Search for the cell housing the specified text and yield its (x, y) center coordinate. 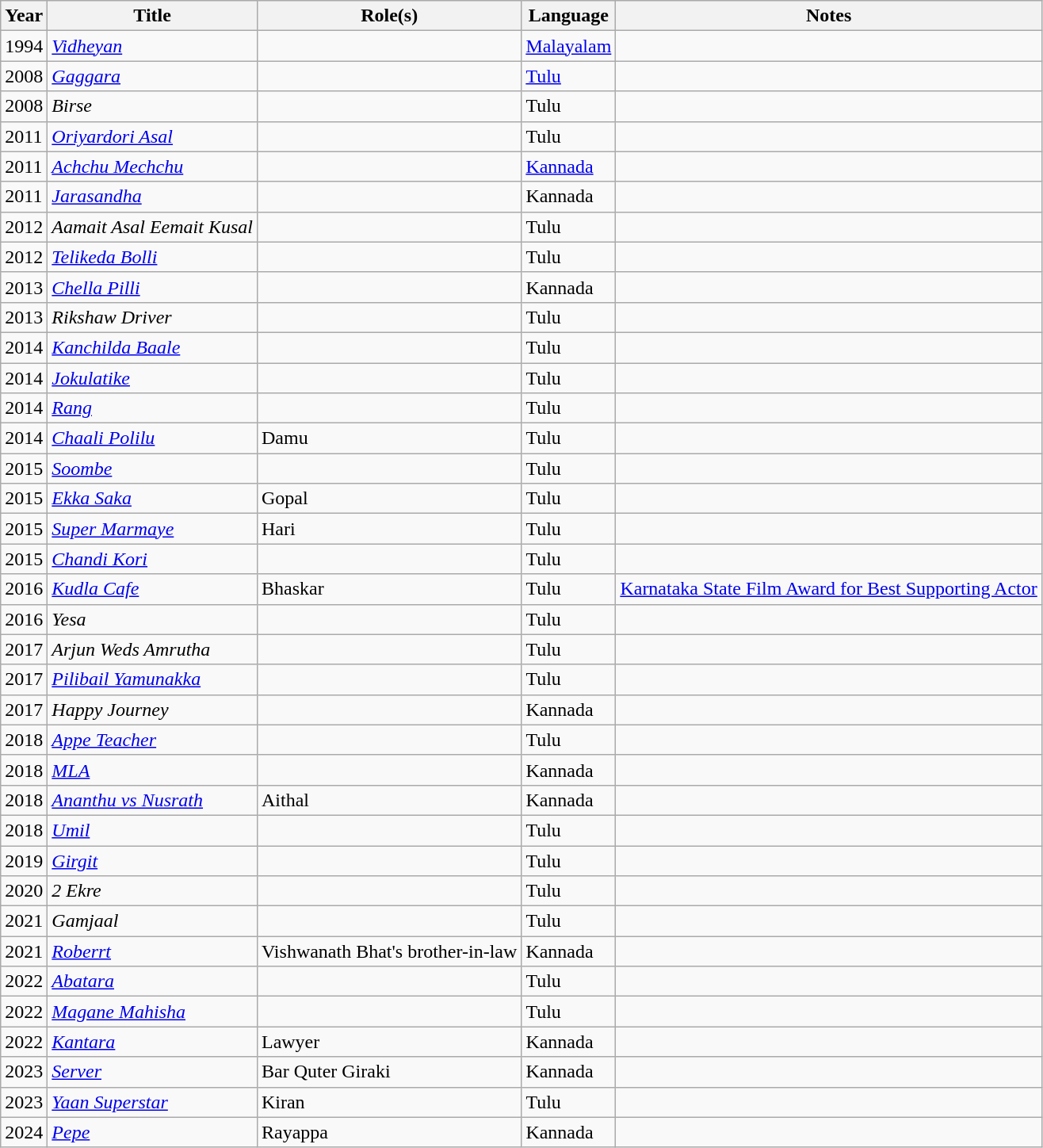
2 Ekre (152, 891)
1994 (24, 46)
Jokulatike (152, 378)
Gaggara (152, 76)
Kanchilda Baale (152, 347)
Year (24, 16)
Title (152, 16)
Gamjaal (152, 921)
Jarasandha (152, 197)
Yaan Superstar (152, 1102)
Ananthu vs Nusrath (152, 800)
Aamait Asal Eemait Kusal (152, 227)
Super Marmaye (152, 529)
Vidheyan (152, 46)
Vishwanath Bhat's brother-in-law (388, 951)
Roberrt (152, 951)
Soombe (152, 469)
Rang (152, 408)
Notes (829, 16)
Achchu Mechchu (152, 166)
2024 (24, 1132)
Malayalam (569, 46)
2019 (24, 860)
Bar Quter Giraki (388, 1072)
Kudla Cafe (152, 589)
Umil (152, 830)
Aithal (388, 800)
Pilibail Yamunakka (152, 679)
Kiran (388, 1102)
Oriyardori Asal (152, 136)
Karnataka State Film Award for Best Supporting Actor (829, 589)
Pepe (152, 1132)
Role(s) (388, 16)
Rayappa (388, 1132)
Chaali Polilu (152, 438)
Abatara (152, 982)
Rikshaw Driver (152, 317)
Girgit (152, 860)
Server (152, 1072)
Magane Mahisha (152, 1012)
Kantara (152, 1042)
2020 (24, 891)
Ekka Saka (152, 499)
Bhaskar (388, 589)
Gopal (388, 499)
Appe Teacher (152, 740)
Chella Pilli (152, 287)
Lawyer (388, 1042)
Arjun Weds Amrutha (152, 649)
Hari (388, 529)
Chandi Kori (152, 559)
Damu (388, 438)
MLA (152, 770)
Happy Journey (152, 710)
Language (569, 16)
Yesa (152, 619)
Birse (152, 106)
Telikeda Bolli (152, 257)
